Search for the cell housing the specified text and yield its (x, y) center coordinate. 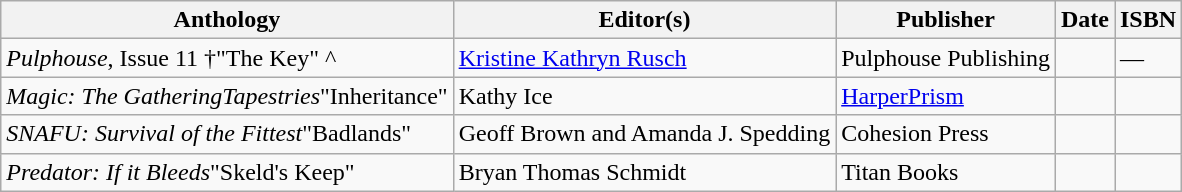
Pulphouse Publishing (946, 58)
Publisher (946, 20)
Date (1084, 20)
Geoff Brown and Amanda J. Spedding (644, 134)
Kathy Ice (644, 96)
Magic: The GatheringTapestries"Inheritance" (227, 96)
HarperPrism (946, 96)
Titan Books (946, 172)
Predator: If it Bleeds"Skeld's Keep" (227, 172)
Editor(s) (644, 20)
Anthology (227, 20)
SNAFU: Survival of the Fittest"Badlands" (227, 134)
ISBN (1148, 20)
Cohesion Press (946, 134)
Bryan Thomas Schmidt (644, 172)
Pulphouse, Issue 11 †"The Key" ^ (227, 58)
— (1148, 58)
Kristine Kathryn Rusch (644, 58)
